Identify which cell holds the provided text, then report its [x, y] central coordinate. 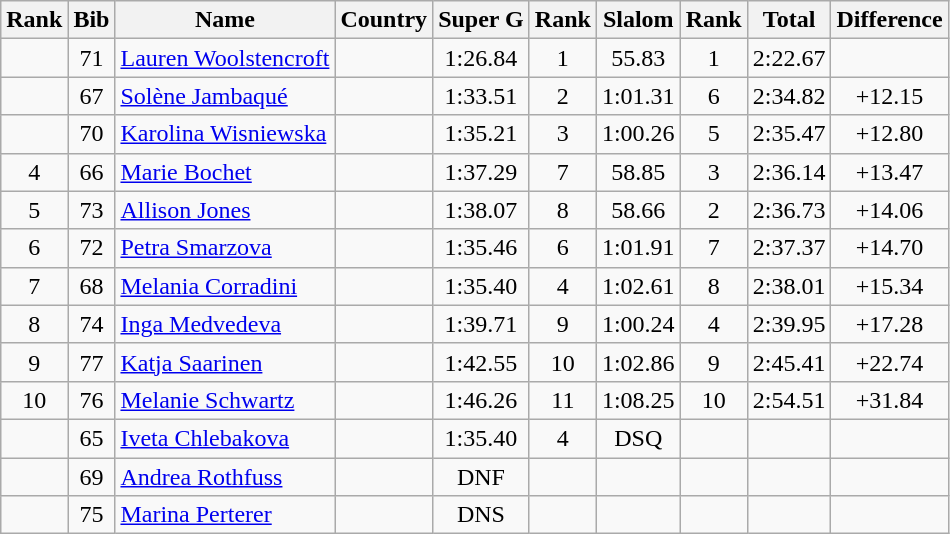
+31.84 [890, 400]
2:34.82 [789, 96]
1:37.29 [482, 172]
2:38.01 [789, 286]
2:39.95 [789, 324]
+12.15 [890, 96]
1:08.25 [638, 400]
Super G [482, 20]
2:36.14 [789, 172]
Katja Saarinen [225, 362]
1:39.71 [482, 324]
DNF [482, 477]
Marina Perterer [225, 515]
Melania Corradini [225, 286]
70 [92, 134]
2:36.73 [789, 210]
+14.70 [890, 248]
11 [562, 400]
2:45.41 [789, 362]
1:00.24 [638, 324]
65 [92, 438]
Total [789, 20]
2:37.37 [789, 248]
69 [92, 477]
67 [92, 96]
71 [92, 58]
+12.80 [890, 134]
66 [92, 172]
1:46.26 [482, 400]
1:01.91 [638, 248]
Bib [92, 20]
+14.06 [890, 210]
1:01.31 [638, 96]
DNS [482, 515]
76 [92, 400]
+17.28 [890, 324]
73 [92, 210]
74 [92, 324]
Melanie Schwartz [225, 400]
72 [92, 248]
+13.47 [890, 172]
Andrea Rothfuss [225, 477]
DSQ [638, 438]
1:02.86 [638, 362]
Petra Smarzova [225, 248]
75 [92, 515]
Slalom [638, 20]
77 [92, 362]
58.66 [638, 210]
Name [225, 20]
Inga Medvedeva [225, 324]
1:26.84 [482, 58]
Karolina Wisniewska [225, 134]
Difference [890, 20]
1:00.26 [638, 134]
55.83 [638, 58]
58.85 [638, 172]
2:35.47 [789, 134]
Lauren Woolstencroft [225, 58]
Marie Bochet [225, 172]
1:42.55 [482, 362]
2:22.67 [789, 58]
Country [384, 20]
1:33.51 [482, 96]
Allison Jones [225, 210]
+22.74 [890, 362]
1:35.21 [482, 134]
Iveta Chlebakova [225, 438]
68 [92, 286]
2:54.51 [789, 400]
1:38.07 [482, 210]
+15.34 [890, 286]
1:35.46 [482, 248]
Solène Jambaqué [225, 96]
1:02.61 [638, 286]
